Provide the [x, y] coordinate of the cell's center where the given text is located.  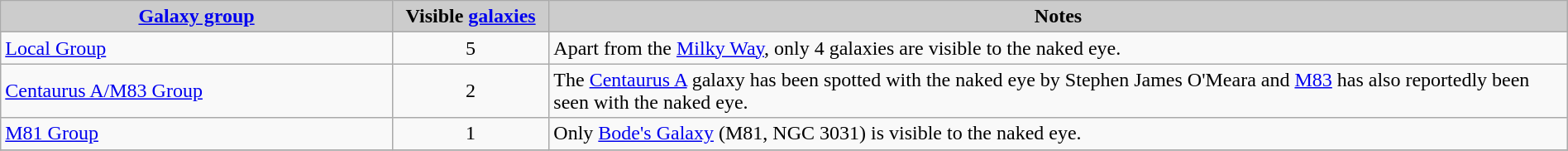
2 [470, 91]
Apart from the Milky Way, only 4 galaxies are visible to the naked eye. [1059, 48]
1 [470, 134]
Notes [1059, 17]
Only Bode's Galaxy (M81, NGC 3031) is visible to the naked eye. [1059, 134]
M81 Group [197, 134]
The Centaurus A galaxy has been spotted with the naked eye by Stephen James O'Meara and M83 has also reportedly been seen with the naked eye. [1059, 91]
Galaxy group [197, 17]
Visible galaxies [470, 17]
5 [470, 48]
Local Group [197, 48]
Centaurus A/M83 Group [197, 91]
